Capture the cell that displays the provided text and extract its (x, y) central coordinate. 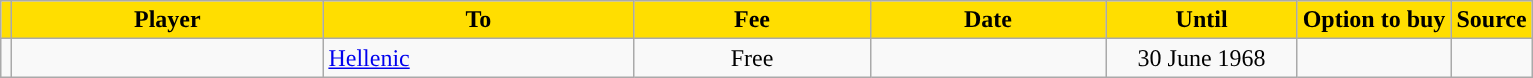
Until (1202, 20)
Source (1492, 20)
To (478, 20)
Date (988, 20)
Free (752, 58)
Player (168, 20)
Hellenic (478, 58)
30 June 1968 (1202, 58)
Fee (752, 20)
Option to buy (1374, 20)
